Pinpoint the cell where the given text exists, returning its [X, Y] midpoint coordinate. 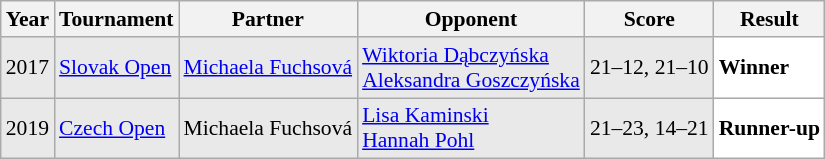
Tournament [116, 19]
Slovak Open [116, 68]
Result [770, 19]
21–23, 14–21 [650, 128]
2017 [28, 68]
21–12, 21–10 [650, 68]
Wiktoria Dąbczyńska Aleksandra Goszczyńska [471, 68]
Year [28, 19]
Runner-up [770, 128]
Lisa Kaminski Hannah Pohl [471, 128]
Czech Open [116, 128]
Partner [268, 19]
Score [650, 19]
Winner [770, 68]
Opponent [471, 19]
2019 [28, 128]
